Return the [X, Y] coordinate for the center point of the cell that contains the specified text.  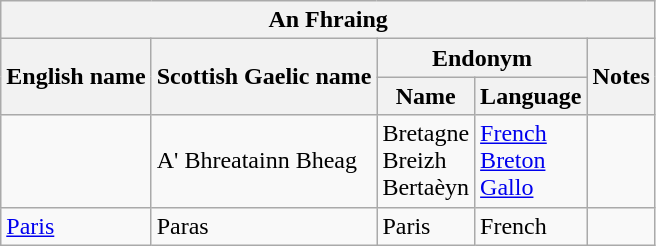
An Fhraing [328, 20]
BretagneBreizhBertaèyn [426, 161]
Endonym [482, 58]
Scottish Gaelic name [264, 77]
English name [76, 77]
FrenchBretonGallo [531, 161]
Language [531, 96]
Paras [264, 226]
Name [426, 96]
A' Bhreatainn Bheag [264, 161]
Notes [621, 77]
French [531, 226]
